From the cell containing the given text, extract its center point as (X, Y) coordinate. 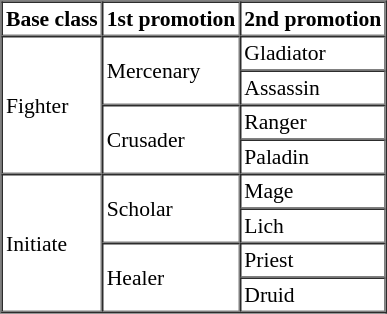
Healer (171, 278)
Ranger (313, 122)
Crusader (171, 140)
Priest (313, 260)
Scholar (171, 208)
Initiate (52, 243)
Paladin (313, 157)
Assassin (313, 87)
Gladiator (313, 53)
Druid (313, 295)
Mage (313, 191)
Mercenary (171, 70)
Lich (313, 225)
Fighter (52, 105)
2nd promotion (313, 19)
1st promotion (171, 19)
Base class (52, 19)
